Find where the given text appears and provide that cell's center as (x, y) coordinate. 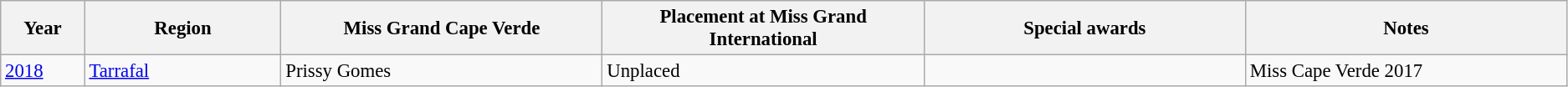
2018 (43, 71)
Region (182, 28)
Prissy Gomes (442, 71)
Placement at Miss Grand International (763, 28)
Special awards (1084, 28)
Miss Cape Verde 2017 (1406, 71)
Miss Grand Cape Verde (442, 28)
Tarrafal (182, 71)
Unplaced (763, 71)
Notes (1406, 28)
Year (43, 28)
